For the text-containing cell, return its midpoint in (x, y) coordinate format. 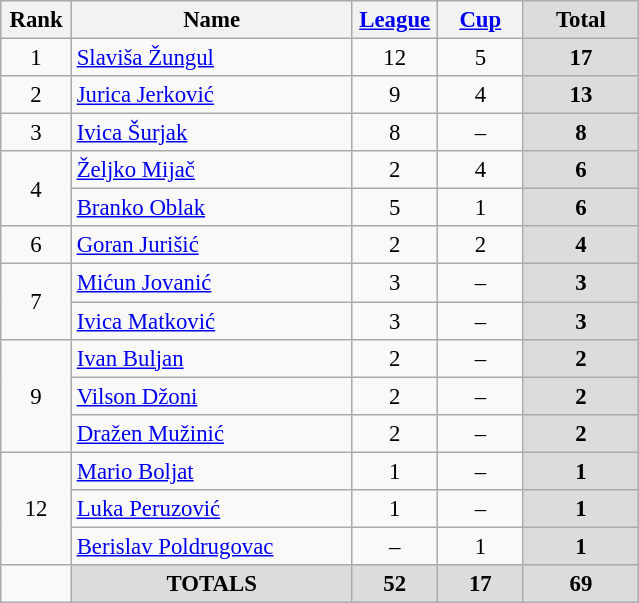
TOTALS (212, 584)
Name (212, 20)
Mićun Jovanić (212, 283)
Vilson Džoni (212, 396)
Luka Peruzović (212, 509)
Rank (36, 20)
Ivica Matković (212, 321)
Željko Mijač (212, 170)
52 (395, 584)
Dražen Mužinić (212, 433)
Jurica Jerković (212, 95)
Slaviša Žungul (212, 58)
Total (581, 20)
Mario Boljat (212, 471)
Branko Oblak (212, 208)
Berislav Poldrugovac (212, 546)
Cup (481, 20)
7 (36, 302)
Goran Jurišić (212, 245)
League (395, 20)
Ivica Šurjak (212, 133)
69 (581, 584)
Ivan Buljan (212, 358)
13 (581, 95)
